From the cell containing the given text, extract its center point as [x, y] coordinate. 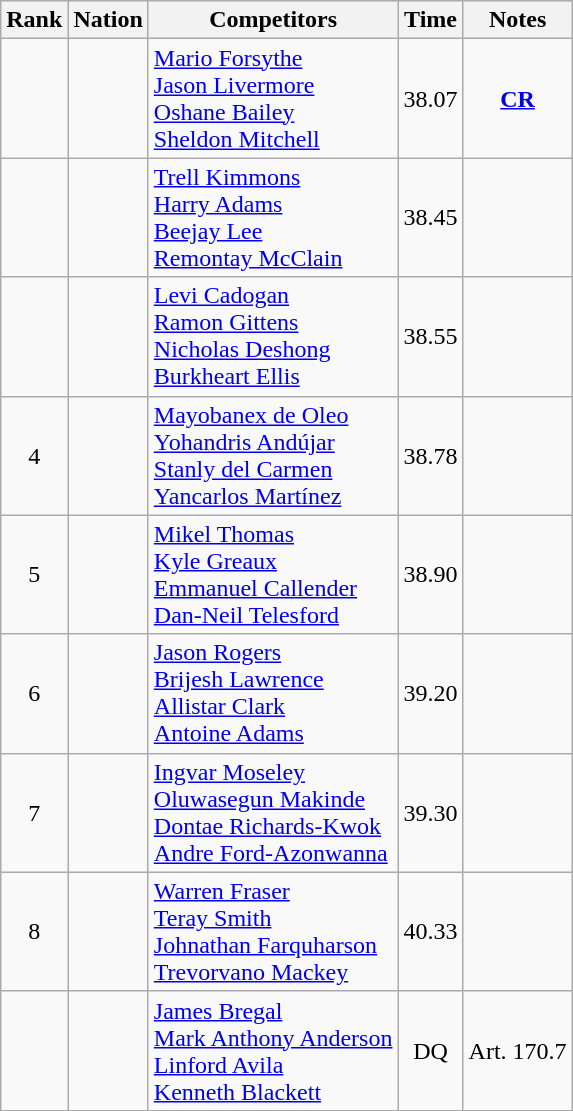
James BregalMark Anthony AndersonLinford AvilaKenneth Blackett [273, 1050]
Warren FraserTeray SmithJohnathan FarquharsonTrevorvano Mackey [273, 932]
38.55 [430, 336]
38.90 [430, 574]
39.30 [430, 812]
Competitors [273, 20]
38.07 [430, 98]
5 [34, 574]
Mayobanex de OleoYohandris AndújarStanly del CarmenYancarlos Martínez [273, 456]
Mikel ThomasKyle GreauxEmmanuel CallenderDan-Neil Telesford [273, 574]
Levi CadoganRamon GittensNicholas DeshongBurkheart Ellis [273, 336]
4 [34, 456]
38.45 [430, 218]
Trell KimmonsHarry AdamsBeejay LeeRemontay McClain [273, 218]
Time [430, 20]
38.78 [430, 456]
39.20 [430, 694]
DQ [430, 1050]
6 [34, 694]
Jason RogersBrijesh LawrenceAllistar ClarkAntoine Adams [273, 694]
Rank [34, 20]
8 [34, 932]
7 [34, 812]
Mario ForsytheJason LivermoreOshane BaileySheldon Mitchell [273, 98]
CR [518, 98]
40.33 [430, 932]
Nation [108, 20]
Ingvar MoseleyOluwasegun MakindeDontae Richards-KwokAndre Ford-Azonwanna [273, 812]
Art. 170.7 [518, 1050]
Notes [518, 20]
